Detect which cell encompasses the target text, then output its (X, Y) center coordinate. 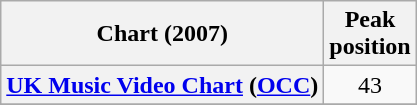
UK Music Video Chart (OCC) (162, 85)
Peak position (370, 34)
Chart (2007) (162, 34)
43 (370, 85)
